Determine the [x, y] coordinate at the center of the cell enclosing the given text.  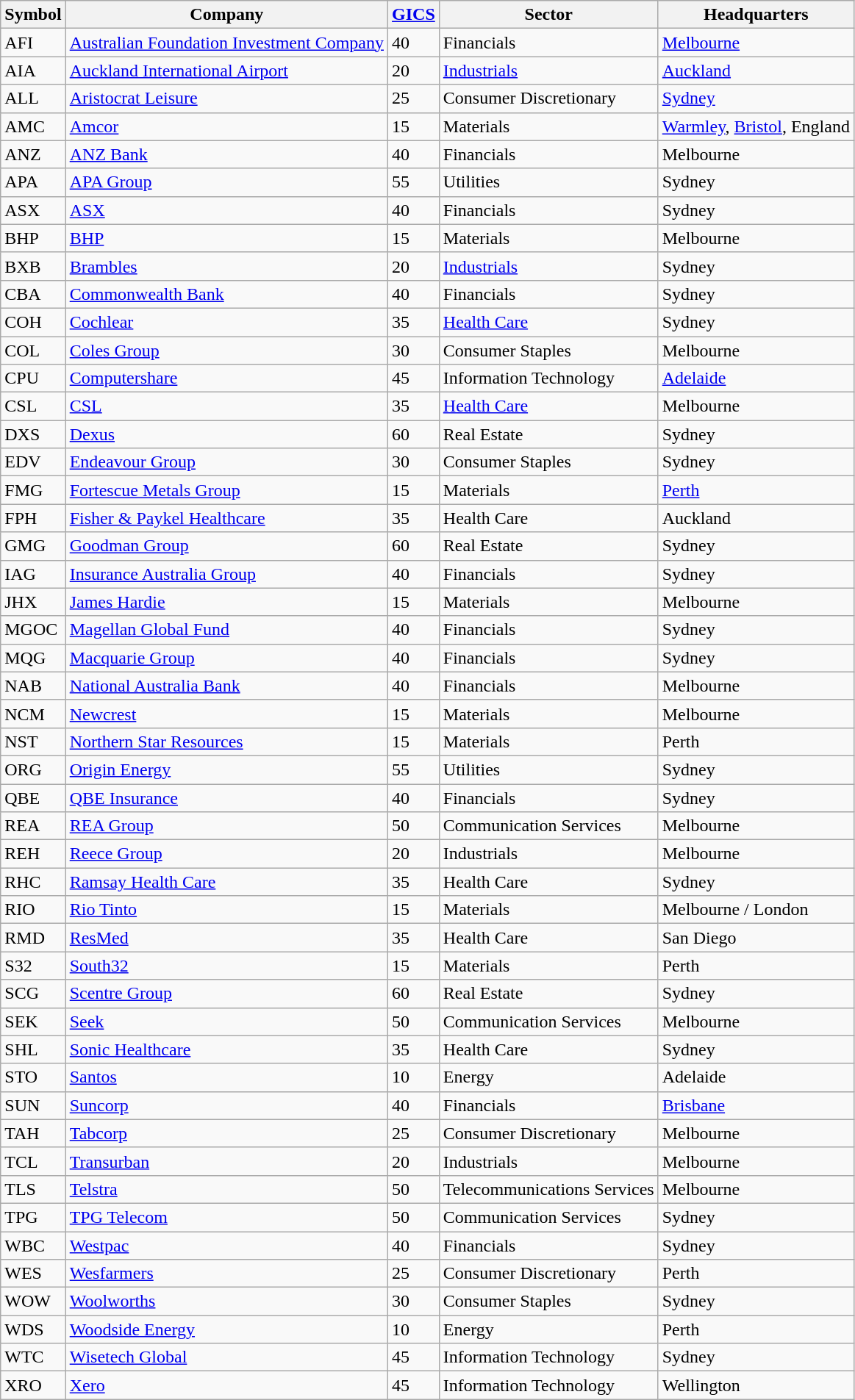
Brisbane [756, 1105]
Scentre Group [226, 994]
REH [33, 854]
Ramsay Health Care [226, 882]
NCM [33, 714]
RHC [33, 882]
JHX [33, 602]
WTC [33, 1357]
Sonic Healthcare [226, 1049]
MGOC [33, 630]
Wisetech Global [226, 1357]
Origin Energy [226, 769]
Telstra [226, 1189]
TCL [33, 1161]
Transurban [226, 1161]
Wellington [756, 1385]
Woolworths [226, 1302]
San Diego [756, 938]
Northern Star Resources [226, 742]
WBC [33, 1246]
ALL [33, 98]
Headquarters [756, 15]
Seek [226, 1022]
Newcrest [226, 714]
Auckland International Airport [226, 71]
REA [33, 826]
COH [33, 322]
Aristocrat Leisure [226, 98]
National Australia Bank [226, 686]
SEK [33, 1022]
QBE [33, 797]
ANZ Bank [226, 154]
Tabcorp [226, 1133]
NAB [33, 686]
Insurance Australia Group [226, 574]
FPH [33, 518]
Warmley, Bristol, England [756, 126]
RIO [33, 910]
ANZ [33, 154]
TLS [33, 1189]
NST [33, 742]
Australian Foundation Investment Company [226, 43]
Santos [226, 1077]
Endeavour Group [226, 462]
ORG [33, 769]
Fisher & Paykel Healthcare [226, 518]
Fortescue Metals Group [226, 490]
Rio Tinto [226, 910]
SUN [33, 1105]
AFI [33, 43]
STO [33, 1077]
Westpac [226, 1246]
EDV [33, 462]
FMG [33, 490]
Brambles [226, 266]
WES [33, 1274]
Computershare [226, 378]
Goodman Group [226, 546]
APA Group [226, 182]
TPG [33, 1217]
GICS [414, 15]
Commonwealth Bank [226, 294]
Reece Group [226, 854]
RMD [33, 938]
AIA [33, 71]
Wesfarmers [226, 1274]
REA Group [226, 826]
QBE Insurance [226, 797]
TAH [33, 1133]
IAG [33, 574]
WDS [33, 1329]
SCG [33, 994]
AMC [33, 126]
Cochlear [226, 322]
DXS [33, 434]
Woodside Energy [226, 1329]
TPG Telecom [226, 1217]
Sector [548, 15]
Melbourne / London [756, 910]
Symbol [33, 15]
Suncorp [226, 1105]
SHL [33, 1049]
BXB [33, 266]
WOW [33, 1302]
Company [226, 15]
Macquarie Group [226, 658]
Dexus [226, 434]
James Hardie [226, 602]
Magellan Global Fund [226, 630]
Amcor [226, 126]
XRO [33, 1385]
Coles Group [226, 351]
ResMed [226, 938]
APA [33, 182]
MQG [33, 658]
South32 [226, 966]
GMG [33, 546]
S32 [33, 966]
CPU [33, 378]
Telecommunications Services [548, 1189]
COL [33, 351]
Xero [226, 1385]
CBA [33, 294]
